Scan for the cell matching the given text and deliver its [X, Y] coordinate at center. 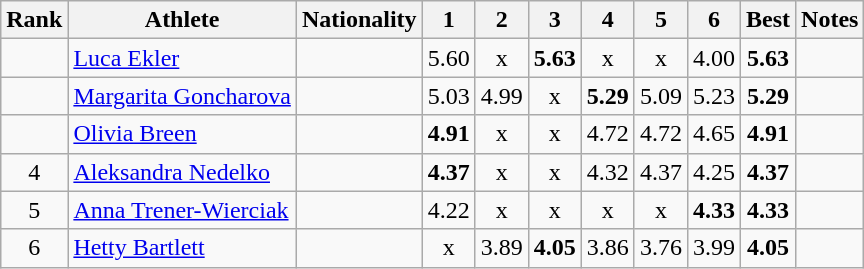
3 [554, 20]
4.22 [448, 210]
Luca Ekler [182, 58]
Hetty Bartlett [182, 248]
1 [448, 20]
Rank [34, 20]
Aleksandra Nedelko [182, 172]
2 [502, 20]
4.25 [714, 172]
Olivia Breen [182, 134]
4.65 [714, 134]
5.03 [448, 96]
Best [768, 20]
Anna Trener-Wierciak [182, 210]
5.60 [448, 58]
Nationality [359, 20]
3.76 [660, 248]
3.99 [714, 248]
4.00 [714, 58]
4.99 [502, 96]
Margarita Goncharova [182, 96]
5.23 [714, 96]
3.86 [608, 248]
3.89 [502, 248]
4.32 [608, 172]
5.09 [660, 96]
Notes [830, 20]
Athlete [182, 20]
